Provide the (x, y) coordinate of the cell's center where the given text is located.  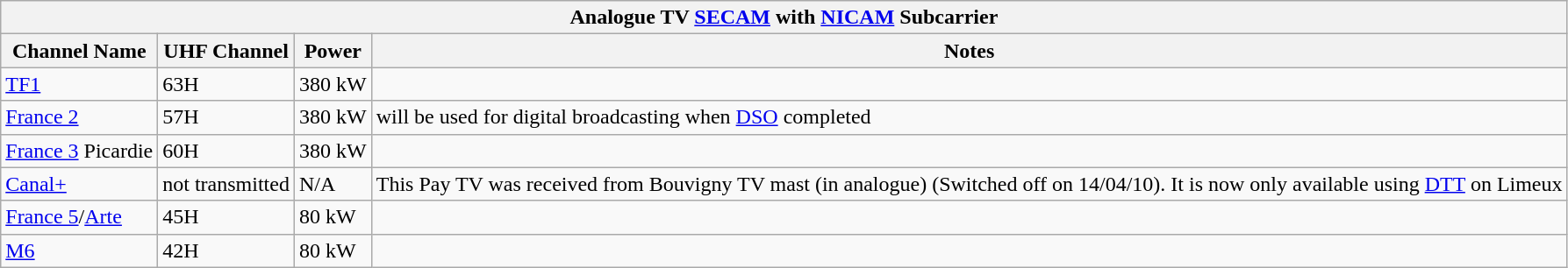
63H (226, 84)
Power (333, 51)
42H (226, 250)
Analogue TV SECAM with NICAM Subcarrier (784, 18)
TF1 (79, 84)
France 3 Picardie (79, 151)
45H (226, 217)
M6 (79, 250)
N/A (333, 184)
UHF Channel (226, 51)
57H (226, 117)
Channel Name (79, 51)
This Pay TV was received from Bouvigny TV mast (in analogue) (Switched off on 14/04/10). It is now only available using DTT on Limeux (969, 184)
Notes (969, 51)
will be used for digital broadcasting when DSO completed (969, 117)
France 5/Arte (79, 217)
France 2 (79, 117)
Canal+ (79, 184)
not transmitted (226, 184)
60H (226, 151)
